Search for the cell housing the specified text and yield its [x, y] center coordinate. 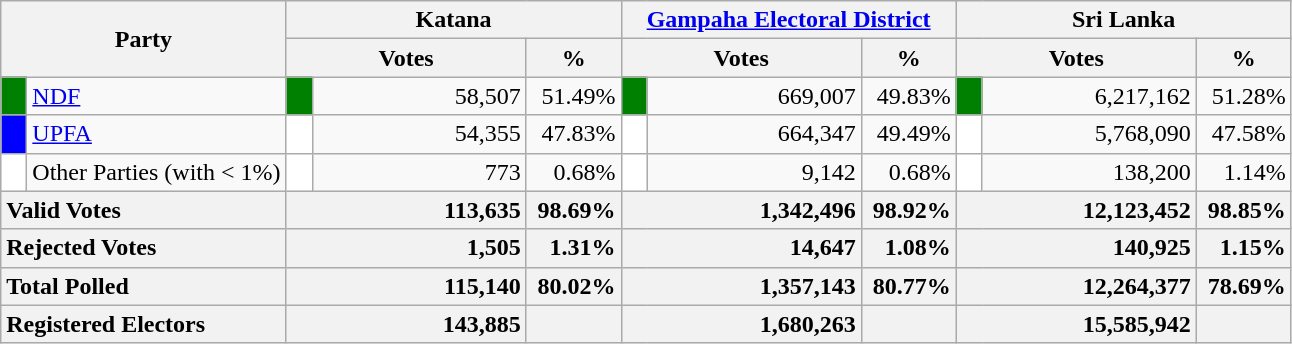
58,507 [419, 96]
113,635 [406, 210]
Other Parties (with < 1%) [156, 172]
98.85% [1244, 210]
1.15% [1244, 248]
47.58% [1244, 134]
51.28% [1244, 96]
6,217,162 [1089, 96]
140,925 [1076, 248]
14,647 [741, 248]
1.31% [574, 248]
51.49% [574, 96]
1,680,263 [741, 324]
1,342,496 [741, 210]
138,200 [1089, 172]
1.14% [1244, 172]
115,140 [406, 286]
669,007 [754, 96]
1,357,143 [741, 286]
12,264,377 [1076, 286]
98.92% [908, 210]
78.69% [1244, 286]
UPFA [156, 134]
5,768,090 [1089, 134]
NDF [156, 96]
98.69% [574, 210]
49.83% [908, 96]
143,885 [406, 324]
Total Polled [144, 286]
Valid Votes [144, 210]
12,123,452 [1076, 210]
9,142 [754, 172]
Sri Lanka [1124, 20]
1.08% [908, 248]
Katana [454, 20]
1,505 [406, 248]
Party [144, 39]
80.02% [574, 286]
773 [419, 172]
Registered Electors [144, 324]
54,355 [419, 134]
49.49% [908, 134]
15,585,942 [1076, 324]
80.77% [908, 286]
47.83% [574, 134]
664,347 [754, 134]
Gampaha Electoral District [788, 20]
Rejected Votes [144, 248]
